Determine the (X, Y) coordinate at the center of the cell enclosing the given text.  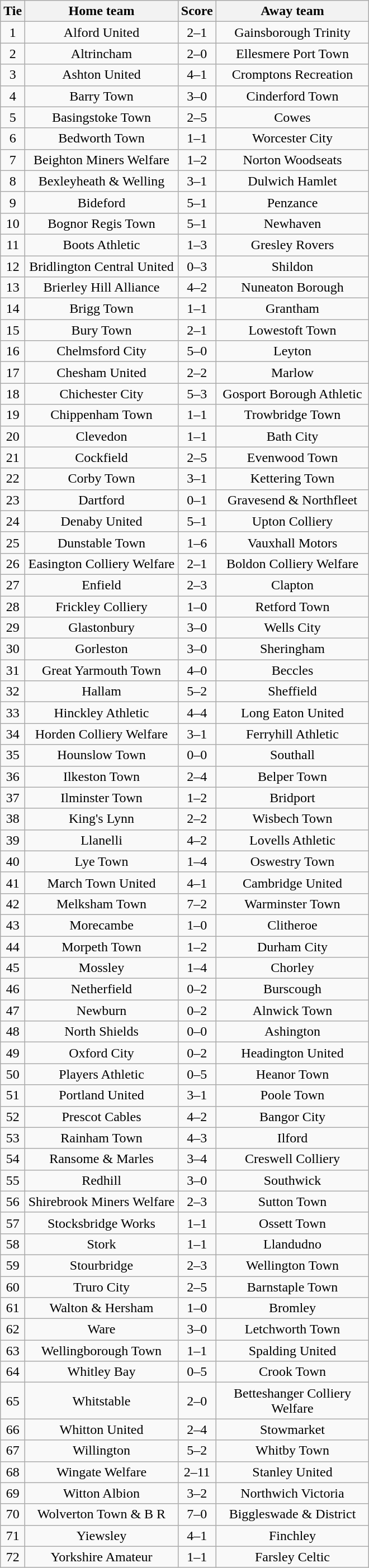
North Shields (102, 1032)
Beccles (292, 670)
Yorkshire Amateur (102, 1557)
3–2 (197, 1493)
Farsley Celtic (292, 1557)
Dulwich Hamlet (292, 181)
Warminster Town (292, 904)
52 (13, 1117)
Chichester City (102, 394)
Whitby Town (292, 1451)
29 (13, 628)
Upton Colliery (292, 521)
Bexleyheath & Welling (102, 181)
Clapton (292, 585)
Headington United (292, 1053)
Cockfield (102, 457)
Witton Albion (102, 1493)
Bromley (292, 1308)
7–0 (197, 1514)
Shirebrook Miners Welfare (102, 1202)
Barry Town (102, 96)
49 (13, 1053)
Northwich Victoria (292, 1493)
4 (13, 96)
Bangor City (292, 1117)
Sheringham (292, 649)
15 (13, 330)
Lowestoft Town (292, 330)
Cambridge United (292, 883)
71 (13, 1536)
Clevedon (102, 436)
Lovells Athletic (292, 840)
Horden Colliery Welfare (102, 734)
Ilminster Town (102, 798)
Stork (102, 1244)
43 (13, 925)
7–2 (197, 904)
Letchworth Town (292, 1329)
Vauxhall Motors (292, 542)
31 (13, 670)
Whitton United (102, 1429)
69 (13, 1493)
4–4 (197, 713)
Prescot Cables (102, 1117)
Dunstable Town (102, 542)
King's Lynn (102, 819)
21 (13, 457)
58 (13, 1244)
Mossley (102, 968)
5–3 (197, 394)
Oxford City (102, 1053)
46 (13, 989)
1–3 (197, 245)
Marlow (292, 373)
3–4 (197, 1159)
4–3 (197, 1138)
Morpeth Town (102, 947)
Biggleswade & District (292, 1514)
28 (13, 606)
Bideford (102, 202)
Ellesmere Port Town (292, 54)
Whitstable (102, 1401)
Wolverton Town & B R (102, 1514)
5 (13, 117)
Oswestry Town (292, 861)
Bridport (292, 798)
38 (13, 819)
19 (13, 415)
Chelmsford City (102, 351)
Nuneaton Borough (292, 288)
Melksham Town (102, 904)
March Town United (102, 883)
Wisbech Town (292, 819)
Alnwick Town (292, 1011)
32 (13, 692)
Sheffield (292, 692)
4–0 (197, 670)
8 (13, 181)
Gosport Borough Athletic (292, 394)
Wells City (292, 628)
Norton Woodseats (292, 160)
Ilford (292, 1138)
Belper Town (292, 776)
Chippenham Town (102, 415)
Llandudno (292, 1244)
Lye Town (102, 861)
Chesham United (102, 373)
Altrincham (102, 54)
Burscough (292, 989)
45 (13, 968)
Ashington (292, 1032)
23 (13, 500)
Llanelli (102, 840)
Hounslow Town (102, 755)
39 (13, 840)
62 (13, 1329)
70 (13, 1514)
Gainsborough Trinity (292, 32)
22 (13, 479)
Great Yarmouth Town (102, 670)
Durham City (292, 947)
Stowmarket (292, 1429)
Brigg Town (102, 309)
Morecambe (102, 925)
18 (13, 394)
61 (13, 1308)
Enfield (102, 585)
1–6 (197, 542)
Wellington Town (292, 1265)
9 (13, 202)
Penzance (292, 202)
Creswell Colliery (292, 1159)
34 (13, 734)
Players Athletic (102, 1074)
Kettering Town (292, 479)
Grantham (292, 309)
11 (13, 245)
Dartford (102, 500)
Stanley United (292, 1472)
Boldon Colliery Welfare (292, 564)
Crook Town (292, 1372)
Glastonbury (102, 628)
6 (13, 139)
Truro City (102, 1286)
Score (197, 11)
2–11 (197, 1472)
Gresley Rovers (292, 245)
Wellingborough Town (102, 1351)
7 (13, 160)
Leyton (292, 351)
Trowbridge Town (292, 415)
20 (13, 436)
Ashton United (102, 75)
Poole Town (292, 1095)
Ossett Town (292, 1223)
Easington Colliery Welfare (102, 564)
Boots Athletic (102, 245)
37 (13, 798)
Tie (13, 11)
Denaby United (102, 521)
Home team (102, 11)
12 (13, 266)
Ilkeston Town (102, 776)
Netherfield (102, 989)
Chorley (292, 968)
Sutton Town (292, 1202)
Beighton Miners Welfare (102, 160)
Whitley Bay (102, 1372)
67 (13, 1451)
Evenwood Town (292, 457)
47 (13, 1011)
65 (13, 1401)
53 (13, 1138)
Stourbridge (102, 1265)
33 (13, 713)
Long Eaton United (292, 713)
Away team (292, 11)
Ransome & Marles (102, 1159)
40 (13, 861)
66 (13, 1429)
Betteshanger Colliery Welfare (292, 1401)
2 (13, 54)
Clitheroe (292, 925)
Spalding United (292, 1351)
Southwick (292, 1180)
Ware (102, 1329)
Ferryhill Athletic (292, 734)
Newburn (102, 1011)
Barnstaple Town (292, 1286)
5–0 (197, 351)
Basingstoke Town (102, 117)
Yiewsley (102, 1536)
0–3 (197, 266)
Frickley Colliery (102, 606)
Brierley Hill Alliance (102, 288)
51 (13, 1095)
0–1 (197, 500)
44 (13, 947)
59 (13, 1265)
72 (13, 1557)
27 (13, 585)
Cowes (292, 117)
63 (13, 1351)
Retford Town (292, 606)
Southall (292, 755)
Heanor Town (292, 1074)
1 (13, 32)
35 (13, 755)
Gravesend & Northfleet (292, 500)
Newhaven (292, 223)
Portland United (102, 1095)
36 (13, 776)
57 (13, 1223)
50 (13, 1074)
Willington (102, 1451)
17 (13, 373)
41 (13, 883)
Bognor Regis Town (102, 223)
26 (13, 564)
Cinderford Town (292, 96)
13 (13, 288)
42 (13, 904)
64 (13, 1372)
Finchley (292, 1536)
3 (13, 75)
Shildon (292, 266)
Worcester City (292, 139)
25 (13, 542)
Cromptons Recreation (292, 75)
54 (13, 1159)
Rainham Town (102, 1138)
30 (13, 649)
Alford United (102, 32)
Bridlington Central United (102, 266)
Hallam (102, 692)
Bedworth Town (102, 139)
Redhill (102, 1180)
14 (13, 309)
68 (13, 1472)
Wingate Welfare (102, 1472)
56 (13, 1202)
10 (13, 223)
Corby Town (102, 479)
Stocksbridge Works (102, 1223)
60 (13, 1286)
Hinckley Athletic (102, 713)
48 (13, 1032)
Bath City (292, 436)
Walton & Hersham (102, 1308)
Bury Town (102, 330)
24 (13, 521)
Gorleston (102, 649)
55 (13, 1180)
16 (13, 351)
